Extract the [X, Y] coordinate from the center of the cell holding the provided text.  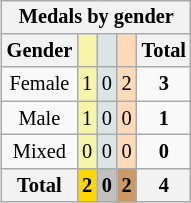
3 [164, 84]
Female [40, 84]
Mixed [40, 152]
Medals by gender [96, 17]
Male [40, 118]
4 [164, 185]
Gender [40, 51]
